Pinpoint the cell where the given text exists, returning its (x, y) midpoint coordinate. 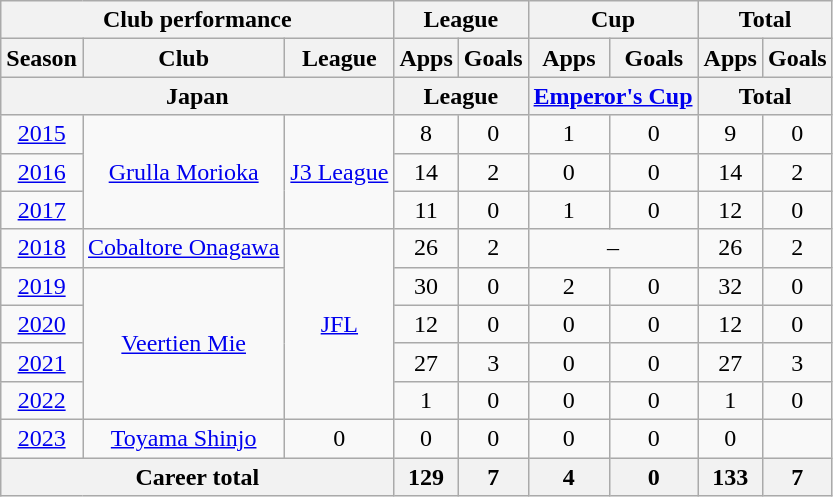
Toyama Shinjo (183, 438)
30 (426, 286)
Cup (613, 20)
133 (730, 477)
2020 (42, 324)
Cobaltore Onagawa (183, 248)
Veertien Mie (183, 343)
8 (426, 134)
2023 (42, 438)
JFL (340, 324)
11 (426, 210)
Japan (198, 96)
Club (183, 58)
2015 (42, 134)
9 (730, 134)
2018 (42, 248)
2016 (42, 172)
129 (426, 477)
Grulla Morioka (183, 172)
4 (569, 477)
Career total (198, 477)
2021 (42, 362)
Season (42, 58)
2019 (42, 286)
2022 (42, 400)
Club performance (198, 20)
2017 (42, 210)
32 (730, 286)
– (613, 248)
Emperor's Cup (613, 96)
J3 League (340, 172)
